Provide the [x, y] coordinate of the cell's center where the given text is located.  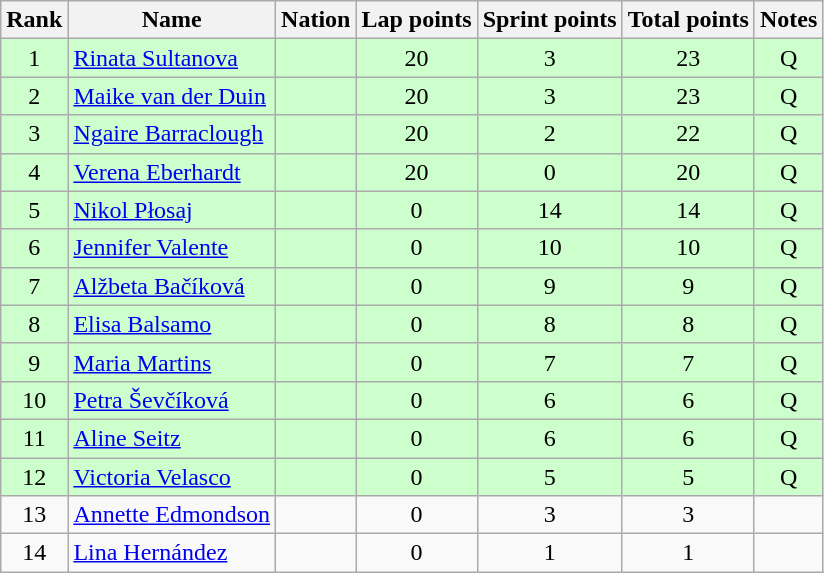
13 [34, 515]
Sprint points [550, 20]
Lina Hernández [172, 553]
Ngaire Barraclough [172, 134]
Petra Ševčíková [172, 400]
Aline Seitz [172, 438]
12 [34, 477]
4 [34, 172]
Verena Eberhardt [172, 172]
Nation [316, 20]
Annette Edmondson [172, 515]
11 [34, 438]
Maria Martins [172, 362]
Nikol Płosaj [172, 210]
22 [688, 134]
Elisa Balsamo [172, 324]
Total points [688, 20]
Rinata Sultanova [172, 58]
Maike van der Duin [172, 96]
Name [172, 20]
Victoria Velasco [172, 477]
Lap points [416, 20]
Rank [34, 20]
Jennifer Valente [172, 248]
Alžbeta Bačíková [172, 286]
Notes [788, 20]
